Provide the (X, Y) coordinate of the cell's center where the given text is located.  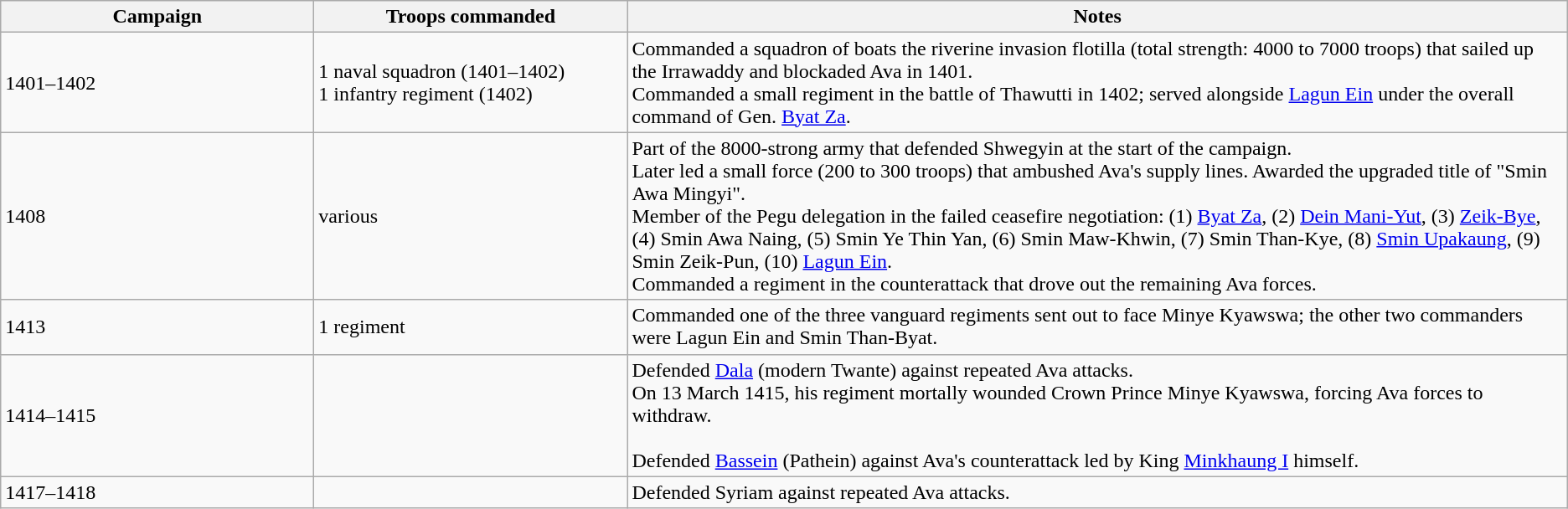
Commanded one of the three vanguard regiments sent out to face Minye Kyawswa; the other two commanders were Lagun Ein and Smin Than-Byat. (1097, 326)
Notes (1097, 17)
1401–1402 (157, 82)
1413 (157, 326)
1414–1415 (157, 415)
1 naval squadron (1401–1402) 1 infantry regiment (1402) (471, 82)
1417–1418 (157, 492)
Campaign (157, 17)
various (471, 216)
Defended Syriam against repeated Ava attacks. (1097, 492)
Troops commanded (471, 17)
1 regiment (471, 326)
1408 (157, 216)
